Return [x, y] of the center of cell containing provided text 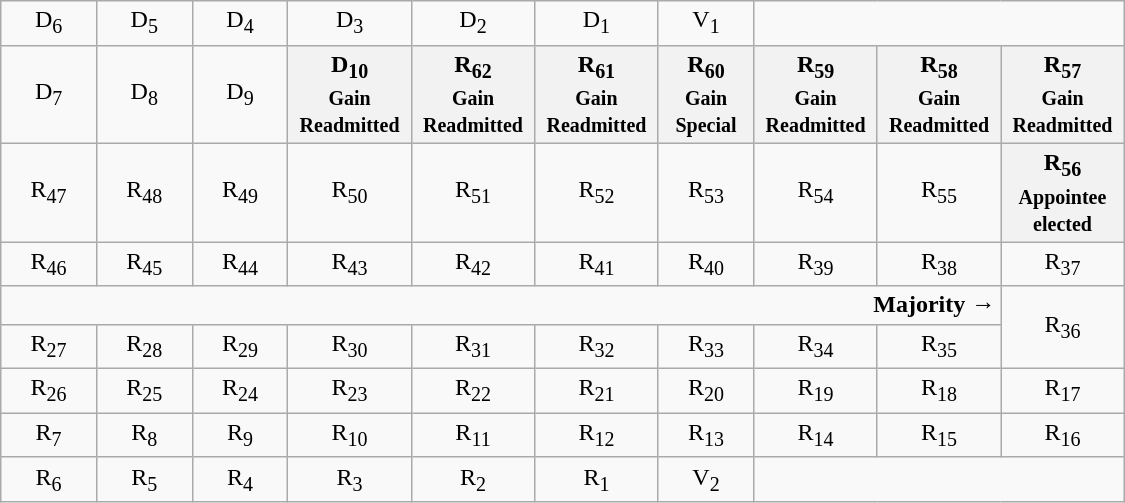
R18 [938, 391]
R17 [1062, 391]
R4 [240, 479]
R19 [816, 391]
R7 [49, 435]
R34 [816, 346]
R33 [706, 346]
R6 [49, 479]
R24 [240, 391]
R28 [144, 346]
R12 [596, 435]
R48 [144, 192]
R49 [240, 192]
D5 [144, 23]
R55 [938, 192]
V1 [706, 23]
D1 [596, 23]
R2 [472, 479]
R26 [49, 391]
R40 [706, 264]
R11 [472, 435]
R3 [350, 479]
R43 [350, 264]
R44 [240, 264]
R39 [816, 264]
R22 [472, 391]
R31 [472, 346]
R57GainReadmitted [1062, 94]
R8 [144, 435]
R36 [1062, 327]
R37 [1062, 264]
R42 [472, 264]
D8 [144, 94]
D4 [240, 23]
R13 [706, 435]
R20 [706, 391]
R10 [350, 435]
D10GainReadmitted [350, 94]
R35 [938, 346]
R46 [49, 264]
R47 [49, 192]
R41 [596, 264]
R9 [240, 435]
R61GainReadmitted [596, 94]
R30 [350, 346]
D2 [472, 23]
Majority → [501, 305]
R23 [350, 391]
V2 [706, 479]
R32 [596, 346]
R25 [144, 391]
R45 [144, 264]
R16 [1062, 435]
R21 [596, 391]
R60GainSpecial [706, 94]
R59GainReadmitted [816, 94]
R14 [816, 435]
R1 [596, 479]
R29 [240, 346]
D7 [49, 94]
R62GainReadmitted [472, 94]
D9 [240, 94]
R27 [49, 346]
R38 [938, 264]
R15 [938, 435]
R58GainReadmitted [938, 94]
R54 [816, 192]
D6 [49, 23]
R52 [596, 192]
R56Appointee elected [1062, 192]
R50 [350, 192]
R5 [144, 479]
D3 [350, 23]
R51 [472, 192]
R53 [706, 192]
